From the cell containing the given text, extract its center point as (x, y) coordinate. 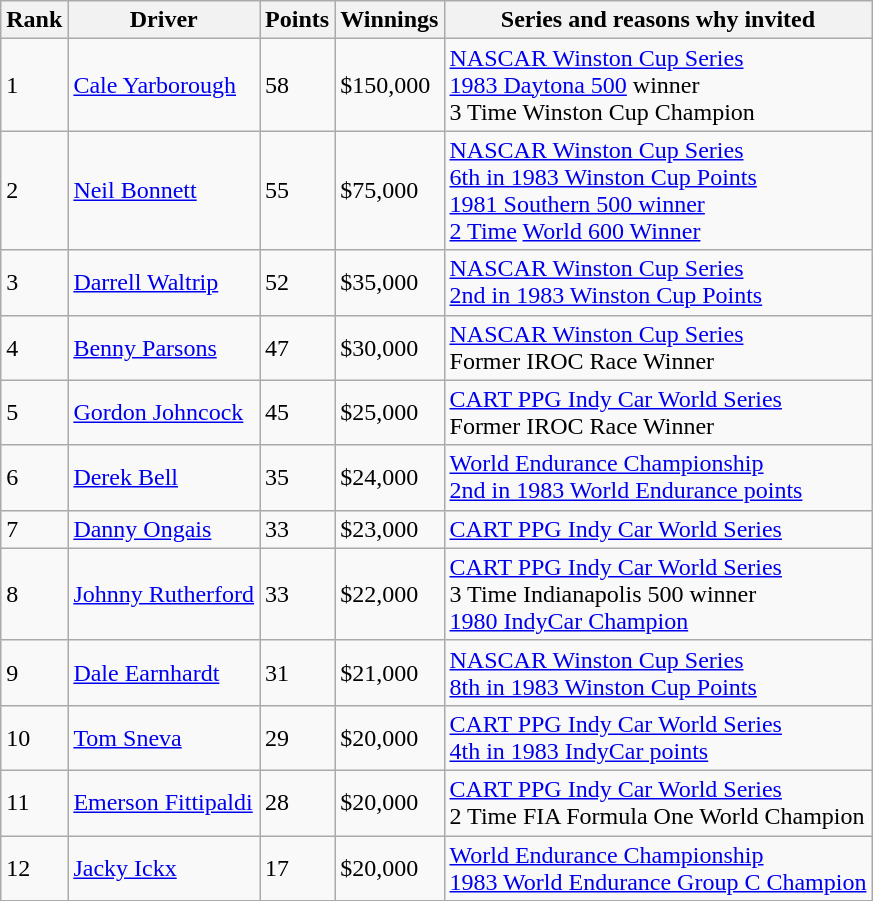
17 (298, 868)
35 (298, 478)
$21,000 (390, 672)
Danny Ongais (164, 529)
$75,000 (390, 190)
$25,000 (390, 412)
Rank (34, 20)
58 (298, 85)
55 (298, 190)
Johnny Rutherford (164, 594)
$24,000 (390, 478)
Benny Parsons (164, 348)
NASCAR Winston Cup Series2nd in 1983 Winston Cup Points (658, 282)
31 (298, 672)
World Endurance Championship2nd in 1983 World Endurance points (658, 478)
29 (298, 738)
3 (34, 282)
5 (34, 412)
28 (298, 802)
NASCAR Winston Cup SeriesFormer IROC Race Winner (658, 348)
$22,000 (390, 594)
11 (34, 802)
Winnings (390, 20)
NASCAR Winston Cup Series1983 Daytona 500 winner3 Time Winston Cup Champion (658, 85)
Neil Bonnett (164, 190)
Darrell Waltrip (164, 282)
Derek Bell (164, 478)
NASCAR Winston Cup Series6th in 1983 Winston Cup Points1981 Southern 500 winner2 Time World 600 Winner (658, 190)
45 (298, 412)
$35,000 (390, 282)
Series and reasons why invited (658, 20)
CART PPG Indy Car World SeriesFormer IROC Race Winner (658, 412)
$150,000 (390, 85)
4 (34, 348)
Jacky Ickx (164, 868)
52 (298, 282)
World Endurance Championship1983 World Endurance Group C Champion (658, 868)
1 (34, 85)
$23,000 (390, 529)
9 (34, 672)
2 (34, 190)
Cale Yarborough (164, 85)
CART PPG Indy Car World Series3 Time Indianapolis 500 winner1980 IndyCar Champion (658, 594)
Dale Earnhardt (164, 672)
Driver (164, 20)
CART PPG Indy Car World Series2 Time FIA Formula One World Champion (658, 802)
47 (298, 348)
8 (34, 594)
CART PPG Indy Car World Series4th in 1983 IndyCar points (658, 738)
Tom Sneva (164, 738)
7 (34, 529)
$30,000 (390, 348)
Points (298, 20)
NASCAR Winston Cup Series8th in 1983 Winston Cup Points (658, 672)
Gordon Johncock (164, 412)
10 (34, 738)
CART PPG Indy Car World Series (658, 529)
Emerson Fittipaldi (164, 802)
6 (34, 478)
12 (34, 868)
